Output the (X, Y) coordinate of the center of the cell containing the given text.  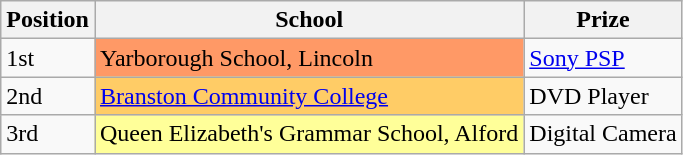
DVD Player (603, 96)
3rd (48, 134)
1st (48, 58)
Yarborough School, Lincoln (308, 58)
Branston Community College (308, 96)
School (308, 20)
Sony PSP (603, 58)
Prize (603, 20)
2nd (48, 96)
Queen Elizabeth's Grammar School, Alford (308, 134)
Digital Camera (603, 134)
Position (48, 20)
